From the cell containing the given text, extract its center point as (x, y) coordinate. 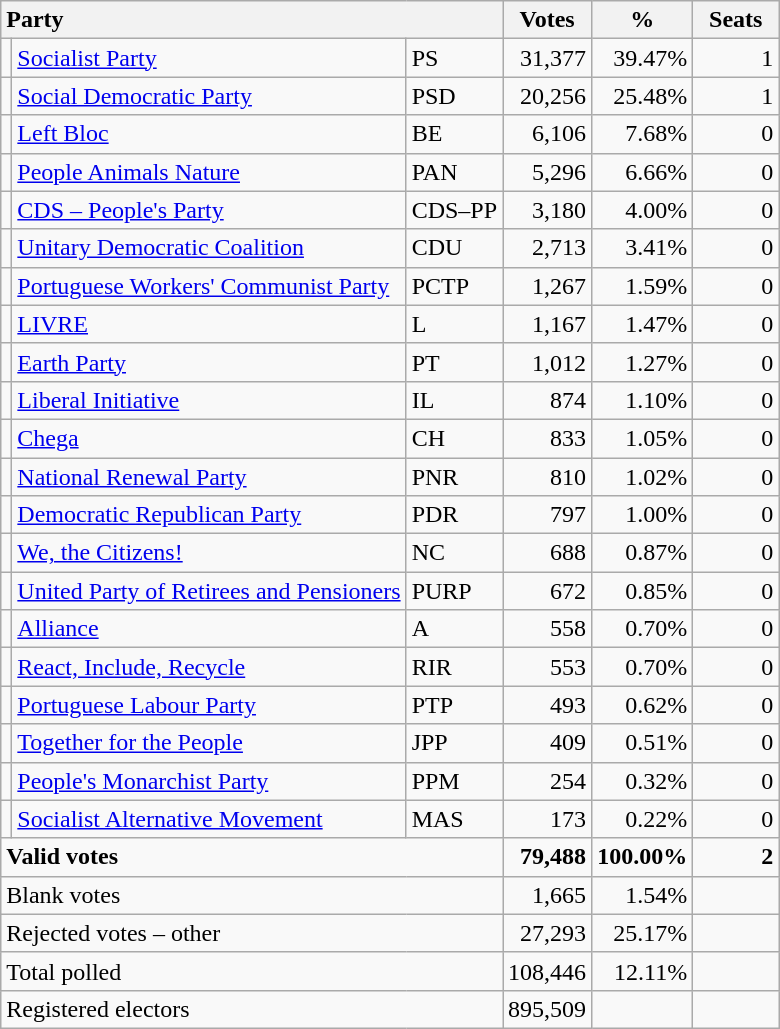
Democratic Republican Party (209, 515)
PNR (454, 477)
BE (454, 134)
79,488 (548, 857)
108,446 (548, 971)
25.48% (642, 96)
672 (548, 591)
1.54% (642, 895)
0.62% (642, 705)
2,713 (548, 248)
25.17% (642, 933)
L (454, 324)
Together for the People (209, 743)
31,377 (548, 58)
409 (548, 743)
PAN (454, 172)
27,293 (548, 933)
% (642, 20)
PS (454, 58)
0.22% (642, 819)
1.00% (642, 515)
People Animals Nature (209, 172)
39.47% (642, 58)
Left Bloc (209, 134)
PCTP (454, 286)
493 (548, 705)
2 (736, 857)
895,509 (548, 1009)
Votes (548, 20)
LIVRE (209, 324)
NC (454, 553)
Seats (736, 20)
PURP (454, 591)
Registered electors (252, 1009)
6,106 (548, 134)
1.10% (642, 400)
553 (548, 667)
6.66% (642, 172)
Socialist Alternative Movement (209, 819)
1,267 (548, 286)
CH (454, 438)
People's Monarchist Party (209, 781)
100.00% (642, 857)
CDU (454, 248)
JPP (454, 743)
558 (548, 629)
Portuguese Workers' Communist Party (209, 286)
Total polled (252, 971)
1,167 (548, 324)
3,180 (548, 210)
Party (252, 20)
CDS–PP (454, 210)
1.27% (642, 362)
0.85% (642, 591)
1,665 (548, 895)
1.47% (642, 324)
A (454, 629)
Portuguese Labour Party (209, 705)
4.00% (642, 210)
Social Democratic Party (209, 96)
254 (548, 781)
810 (548, 477)
Socialist Party (209, 58)
PDR (454, 515)
United Party of Retirees and Pensioners (209, 591)
1.05% (642, 438)
PT (454, 362)
7.68% (642, 134)
IL (454, 400)
Unitary Democratic Coalition (209, 248)
Alliance (209, 629)
We, the Citizens! (209, 553)
PSD (454, 96)
PTP (454, 705)
React, Include, Recycle (209, 667)
3.41% (642, 248)
Chega (209, 438)
RIR (454, 667)
20,256 (548, 96)
833 (548, 438)
Earth Party (209, 362)
CDS – People's Party (209, 210)
874 (548, 400)
1,012 (548, 362)
173 (548, 819)
0.51% (642, 743)
PPM (454, 781)
Liberal Initiative (209, 400)
MAS (454, 819)
0.87% (642, 553)
12.11% (642, 971)
1.02% (642, 477)
797 (548, 515)
Valid votes (252, 857)
5,296 (548, 172)
Rejected votes – other (252, 933)
1.59% (642, 286)
688 (548, 553)
National Renewal Party (209, 477)
0.32% (642, 781)
Blank votes (252, 895)
